For the text-containing cell, return its midpoint in [x, y] coordinate format. 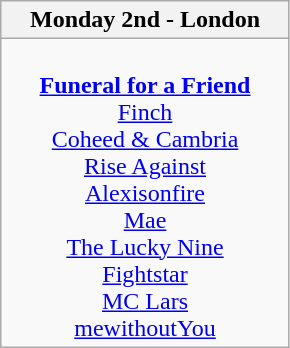
Monday 2nd - London [146, 20]
Funeral for a Friend Finch Coheed & Cambria Rise Against Alexisonfire Mae The Lucky Nine Fightstar MC Lars mewithoutYou [146, 193]
